Identify which cell holds the provided text, then report its (X, Y) central coordinate. 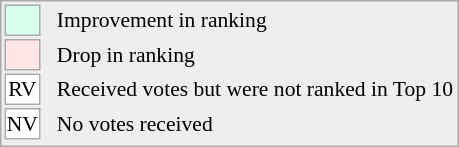
Drop in ranking (254, 55)
NV (22, 124)
Improvement in ranking (254, 20)
RV (22, 90)
No votes received (254, 124)
Received votes but were not ranked in Top 10 (254, 90)
